From the cell containing the given text, extract its center point as (x, y) coordinate. 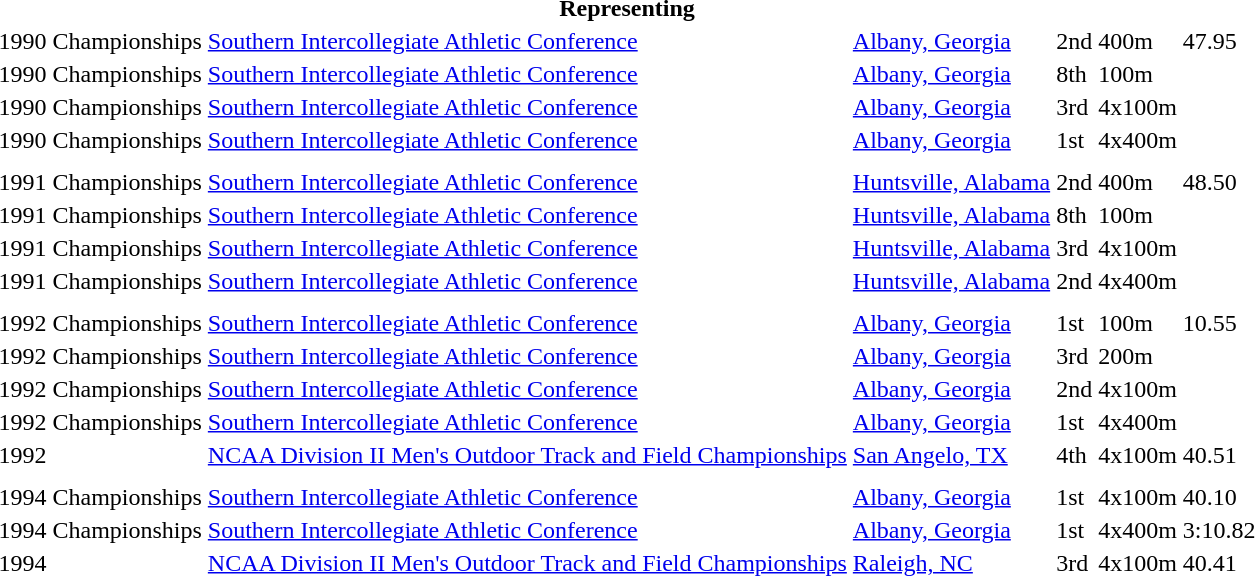
NCAA Division II Men's Outdoor Track and Field Championships (527, 455)
4th (1074, 455)
San Angelo, TX (951, 455)
200m (1138, 356)
